Search for the cell housing the specified text and yield its (x, y) center coordinate. 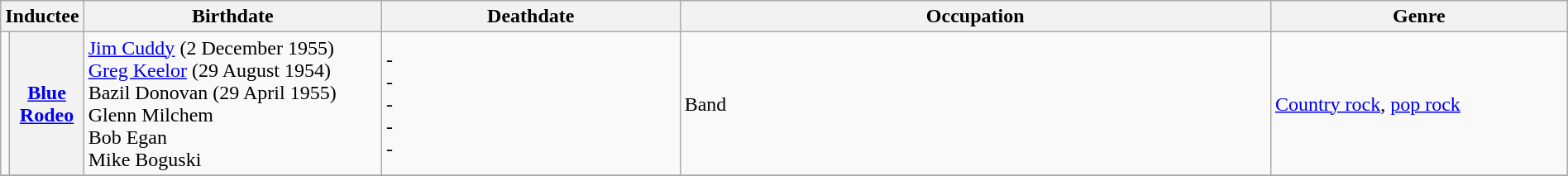
Blue Rodeo (46, 104)
Birthdate (232, 17)
Country rock, pop rock (1419, 104)
Occupation (975, 17)
Deathdate (531, 17)
Band (975, 104)
Jim Cuddy (2 December 1955) Greg Keelor (29 August 1954) Bazil Donovan (29 April 1955) Glenn Milchem Bob Egan Mike Boguski (232, 104)
Inductee (42, 17)
Genre (1419, 17)
- - - - - (531, 104)
